Scan for the cell matching the given text and deliver its (x, y) coordinate at center. 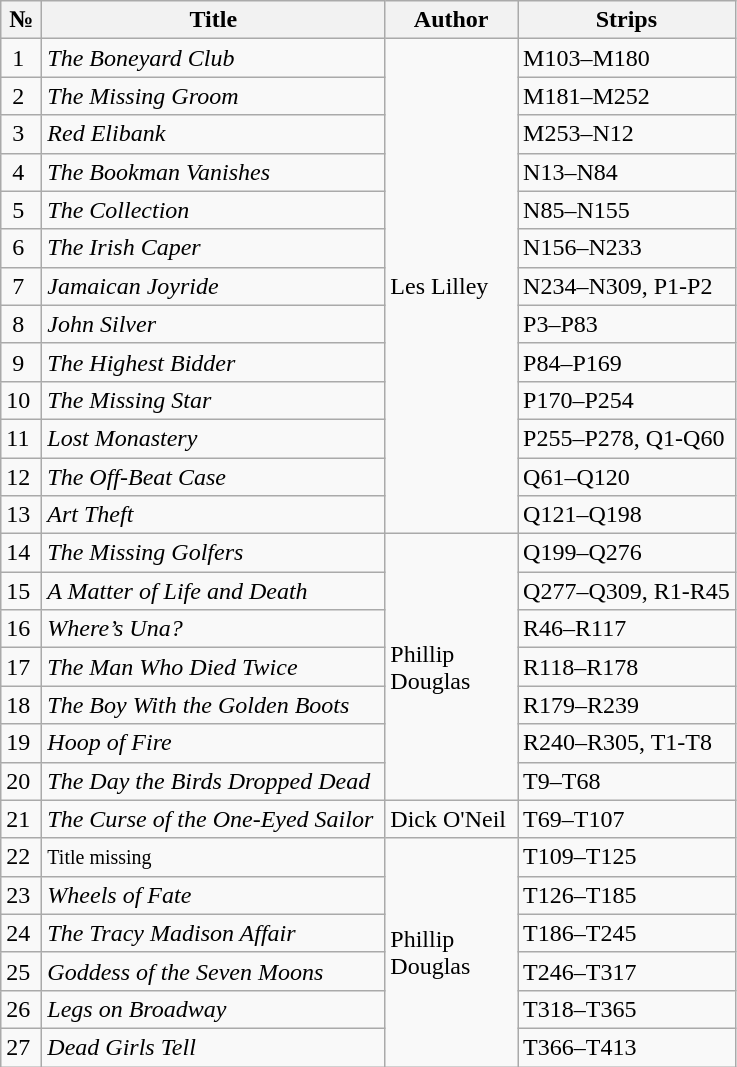
6 (22, 248)
The Tracy Madison Affair (214, 933)
R240–R305, T1-T8 (627, 743)
N13–N84 (627, 172)
P3–P83 (627, 324)
Where’s Una? (214, 629)
T69–T107 (627, 819)
17 (22, 667)
Jamaican Joyride (214, 286)
8 (22, 324)
N234–N309, P1-P2 (627, 286)
Author (452, 20)
Goddess of the Seven Moons (214, 971)
Legs on Broadway (214, 1009)
The Curse of the One-Eyed Sailor (214, 819)
P255–P278, Q1-Q60 (627, 438)
11 (22, 438)
15 (22, 591)
10 (22, 400)
Les Lilley (452, 286)
The Boneyard Club (214, 58)
P170–P254 (627, 400)
R118–R178 (627, 667)
Q121–Q198 (627, 515)
Q199–Q276 (627, 553)
T318–T365 (627, 1009)
M103–M180 (627, 58)
The Day the Birds Dropped Dead (214, 781)
Title (214, 20)
The Man Who Died Twice (214, 667)
T126–T185 (627, 895)
21 (22, 819)
9 (22, 362)
R46–R117 (627, 629)
T246–T317 (627, 971)
23 (22, 895)
M253–N12 (627, 134)
7 (22, 286)
A Matter of Life and Death (214, 591)
12 (22, 477)
The Missing Groom (214, 96)
The Missing Golfers (214, 553)
R179–R239 (627, 705)
Wheels of Fate (214, 895)
T366–T413 (627, 1047)
27 (22, 1047)
Lost Monastery (214, 438)
N85–N155 (627, 210)
The Missing Star (214, 400)
T186–T245 (627, 933)
Q277–Q309, R1-R45 (627, 591)
26 (22, 1009)
The Irish Caper (214, 248)
The Highest Bidder (214, 362)
Q61–Q120 (627, 477)
16 (22, 629)
18 (22, 705)
T9–T68 (627, 781)
20 (22, 781)
1 (22, 58)
Strips (627, 20)
3 (22, 134)
The Collection (214, 210)
Hoop of Fire (214, 743)
13 (22, 515)
Dead Girls Tell (214, 1047)
25 (22, 971)
5 (22, 210)
Red Elibank (214, 134)
T109–T125 (627, 857)
The Bookman Vanishes (214, 172)
4 (22, 172)
2 (22, 96)
19 (22, 743)
P84–P169 (627, 362)
The Off-Beat Case (214, 477)
The Boy With the Golden Boots (214, 705)
Art Theft (214, 515)
Dick O'Neil (452, 819)
Title missing (214, 857)
14 (22, 553)
22 (22, 857)
John Silver (214, 324)
M181–M252 (627, 96)
N156–N233 (627, 248)
24 (22, 933)
№ (22, 20)
